Output the (x, y) coordinate of the center of the cell containing the given text.  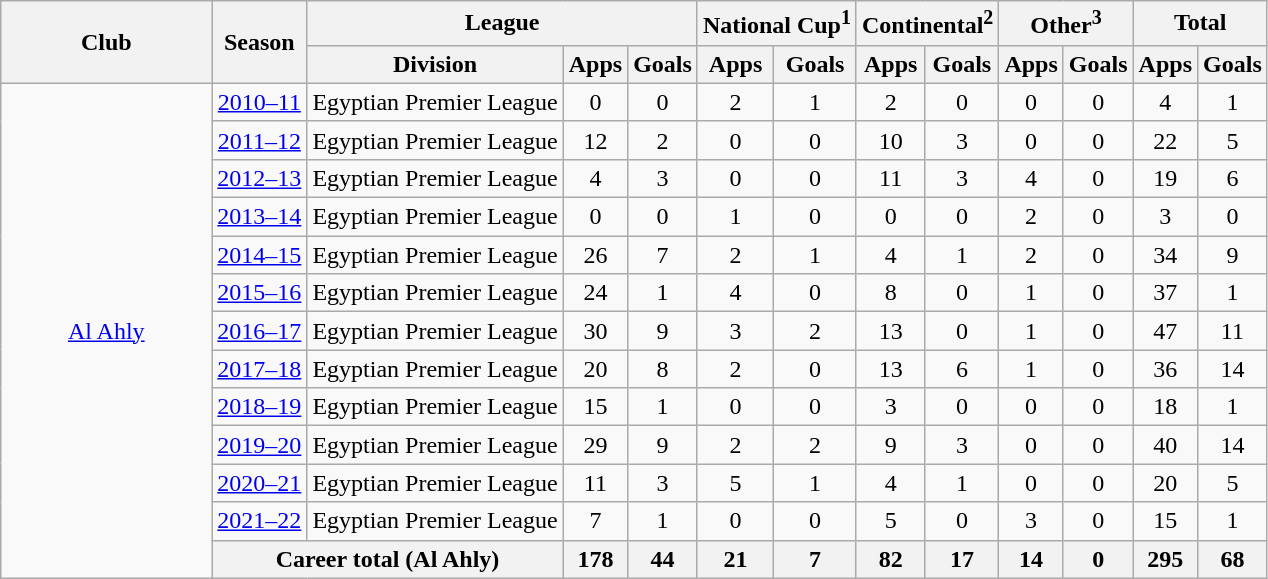
Season (260, 42)
League (502, 24)
10 (890, 140)
18 (1165, 407)
2018–19 (260, 407)
Continental2 (927, 24)
82 (890, 559)
Club (106, 42)
29 (595, 445)
30 (595, 331)
Career total (Al Ahly) (388, 559)
2011–12 (260, 140)
12 (595, 140)
2016–17 (260, 331)
295 (1165, 559)
2017–18 (260, 369)
22 (1165, 140)
178 (595, 559)
17 (962, 559)
37 (1165, 293)
34 (1165, 255)
19 (1165, 178)
National Cup1 (776, 24)
2014–15 (260, 255)
2019–20 (260, 445)
2013–14 (260, 217)
2010–11 (260, 102)
36 (1165, 369)
Al Ahly (106, 330)
2021–22 (260, 521)
68 (1233, 559)
Total (1200, 24)
47 (1165, 331)
21 (735, 559)
24 (595, 293)
2012–13 (260, 178)
Other3 (1066, 24)
Division (435, 64)
26 (595, 255)
44 (663, 559)
2015–16 (260, 293)
2020–21 (260, 483)
40 (1165, 445)
